Scan for the cell matching the given text and deliver its [X, Y] coordinate at center. 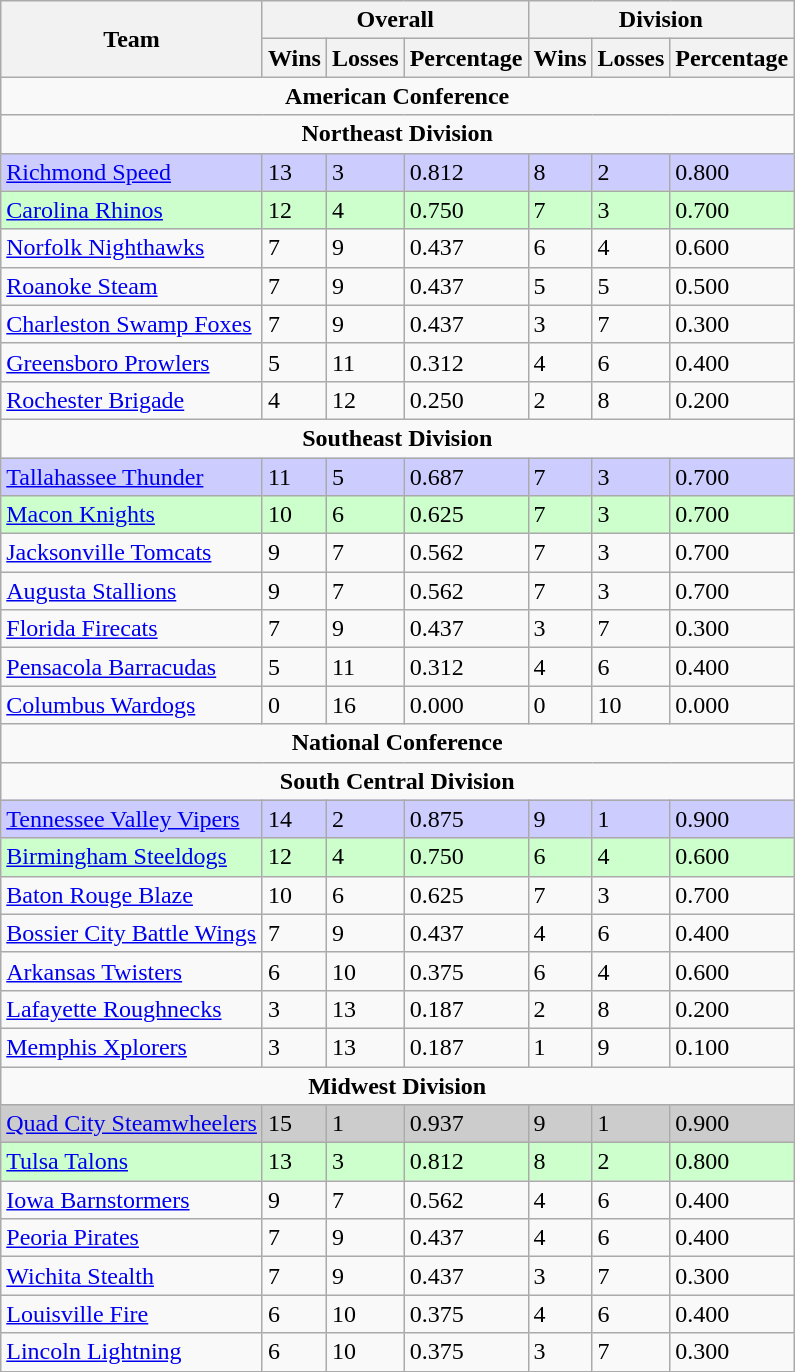
Florida Firecats [132, 629]
Tennessee Valley Vipers [132, 819]
Charleston Swamp Foxes [132, 324]
National Conference [398, 743]
Columbus Wardogs [132, 705]
Pensacola Barracudas [132, 667]
Arkansas Twisters [132, 971]
Team [132, 39]
Norfolk Nighthawks [132, 248]
Richmond Speed [132, 172]
Lincoln Lightning [132, 1352]
Baton Rouge Blaze [132, 895]
Midwest Division [398, 1085]
Jacksonville Tomcats [132, 553]
Memphis Xplorers [132, 1047]
South Central Division [398, 781]
Macon Knights [132, 515]
American Conference [398, 96]
Quad City Steamwheelers [132, 1124]
16 [365, 705]
Lafayette Roughnecks [132, 1009]
Birmingham Steeldogs [132, 857]
Northeast Division [398, 134]
Iowa Barnstormers [132, 1200]
Tallahassee Thunder [132, 477]
0.875 [466, 819]
Carolina Rhinos [132, 210]
Tulsa Talons [132, 1162]
15 [294, 1124]
Southeast Division [398, 438]
0.100 [732, 1047]
Roanoke Steam [132, 286]
Greensboro Prowlers [132, 362]
14 [294, 819]
Overall [395, 20]
Bossier City Battle Wings [132, 933]
Louisville Fire [132, 1314]
Peoria Pirates [132, 1238]
0.687 [466, 477]
0.500 [732, 286]
0.937 [466, 1124]
Augusta Stallions [132, 591]
Rochester Brigade [132, 400]
Wichita Stealth [132, 1276]
0.250 [466, 400]
Division [661, 20]
